Find where the given text appears and provide that cell's center as (X, Y) coordinate. 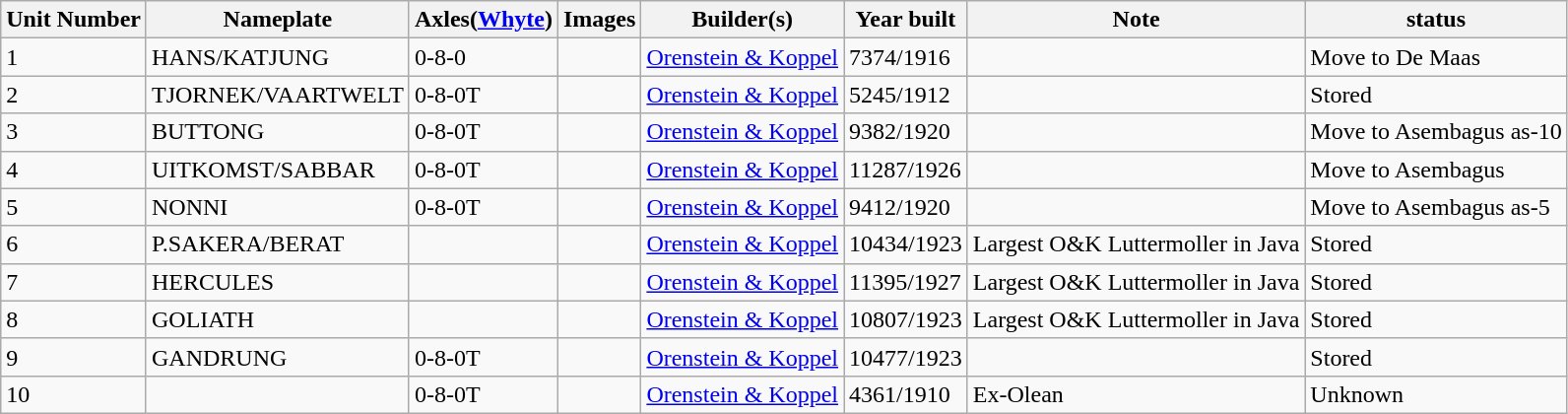
1 (74, 57)
TJORNEK/VAARTWELT (278, 95)
GANDRUNG (278, 357)
9382/1920 (906, 132)
Axles(Whyte) (483, 20)
7 (74, 282)
Nameplate (278, 20)
GOLIATH (278, 319)
9412/1920 (906, 207)
10 (74, 394)
BUTTONG (278, 132)
7374/1916 (906, 57)
5 (74, 207)
Move to Asembagus as-10 (1436, 132)
4361/1910 (906, 394)
10434/1923 (906, 244)
NONNI (278, 207)
9 (74, 357)
UITKOMST/SABBAR (278, 170)
Ex-Olean (1137, 394)
11287/1926 (906, 170)
HANS/KATJUNG (278, 57)
HERCULES (278, 282)
Images (599, 20)
P.SAKERA/BERAT (278, 244)
10477/1923 (906, 357)
6 (74, 244)
8 (74, 319)
5245/1912 (906, 95)
11395/1927 (906, 282)
Move to De Maas (1436, 57)
2 (74, 95)
Year built (906, 20)
Builder(s) (743, 20)
Move to Asembagus as-5 (1436, 207)
status (1436, 20)
0-8-0 (483, 57)
Move to Asembagus (1436, 170)
10807/1923 (906, 319)
Unknown (1436, 394)
Note (1137, 20)
4 (74, 170)
3 (74, 132)
Unit Number (74, 20)
